Identify which cell holds the provided text, then report its [X, Y] central coordinate. 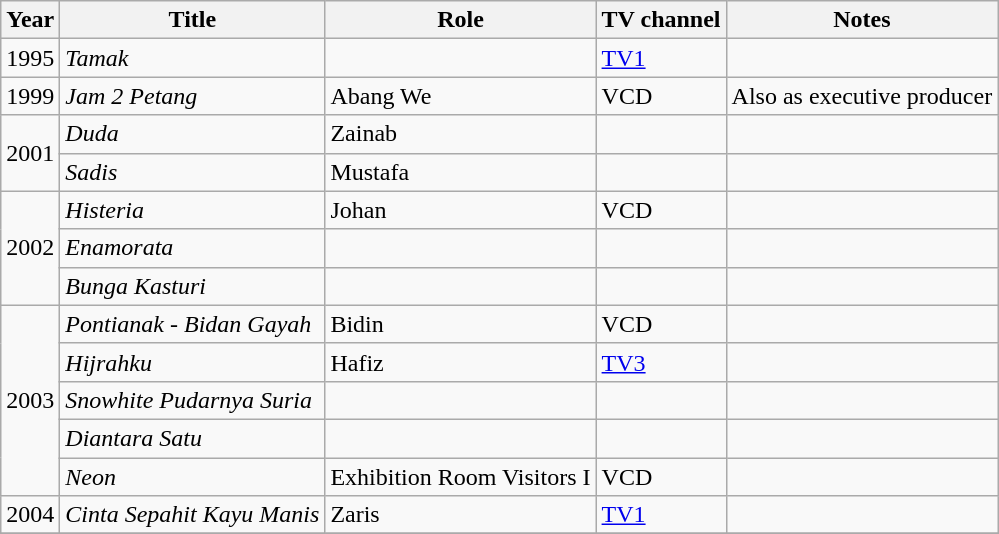
Sadis [192, 172]
2001 [30, 153]
Histeria [192, 210]
Enamorata [192, 248]
Bidin [460, 324]
Exhibition Room Visitors I [460, 477]
Bunga Kasturi [192, 286]
Jam 2 Petang [192, 96]
Role [460, 20]
Zaris [460, 515]
Hijrahku [192, 362]
Neon [192, 477]
Hafiz [460, 362]
Year [30, 20]
TV channel [661, 20]
Tamak [192, 58]
Abang We [460, 96]
2002 [30, 248]
Also as executive producer [862, 96]
Zainab [460, 134]
2004 [30, 515]
Notes [862, 20]
Diantara Satu [192, 438]
1999 [30, 96]
Pontianak - Bidan Gayah [192, 324]
Cinta Sepahit Kayu Manis [192, 515]
Title [192, 20]
Johan [460, 210]
Mustafa [460, 172]
1995 [30, 58]
2003 [30, 400]
Duda [192, 134]
Snowhite Pudarnya Suria [192, 400]
TV3 [661, 362]
